Output the [x, y] coordinate of the center of the cell containing the given text.  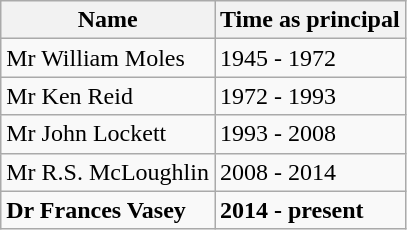
Mr John Lockett [108, 134]
Mr William Moles [108, 58]
Dr Frances Vasey [108, 210]
1972 - 1993 [310, 96]
2014 - present [310, 210]
1993 - 2008 [310, 134]
2008 - 2014 [310, 172]
Time as principal [310, 20]
Mr Ken Reid [108, 96]
Mr R.S. McLoughlin [108, 172]
1945 - 1972 [310, 58]
Name [108, 20]
